Locate the cell with the specified text and output its [X, Y] center coordinate. 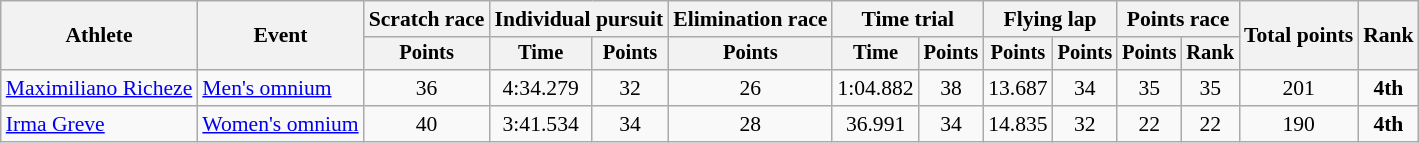
Women's omnium [280, 124]
Points race [1178, 19]
13.687 [1018, 88]
Irma Greve [100, 124]
Total points [1298, 36]
14.835 [1018, 124]
3:41.534 [540, 124]
Event [280, 36]
Individual pursuit [578, 19]
201 [1298, 88]
1:04.882 [875, 88]
190 [1298, 124]
40 [427, 124]
Flying lap [1050, 19]
28 [750, 124]
36.991 [875, 124]
Men's omnium [280, 88]
Athlete [100, 36]
Time trial [908, 19]
38 [951, 88]
Elimination race [750, 19]
Maximiliano Richeze [100, 88]
26 [750, 88]
Scratch race [427, 19]
4:34.279 [540, 88]
36 [427, 88]
